Return [x, y] of the center of cell containing provided text 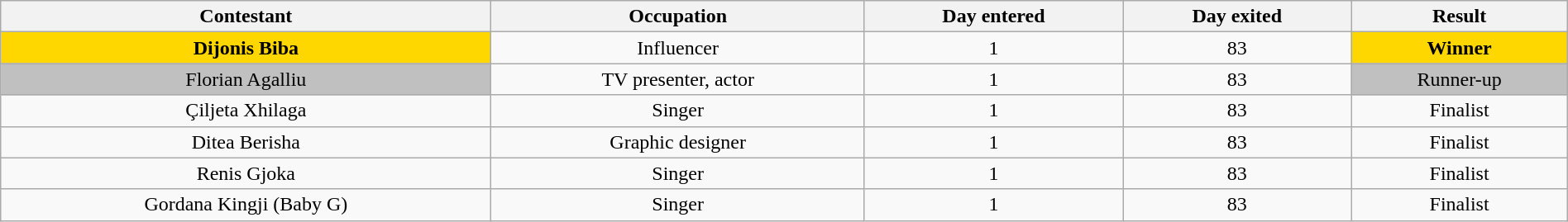
Graphic designer [678, 142]
Çiljeta Xhilaga [246, 111]
Occupation [678, 17]
Florian Agalliu [246, 79]
TV presenter, actor [678, 79]
Runner-up [1459, 79]
Day entered [993, 17]
Result [1459, 17]
Day exited [1237, 17]
Gordana Kingji (Baby G) [246, 205]
Renis Gjoka [246, 173]
Contestant [246, 17]
Influencer [678, 48]
Dijonis Biba [246, 48]
Winner [1459, 48]
Ditea Berisha [246, 142]
